Pinpoint the cell where the given text exists, returning its [X, Y] midpoint coordinate. 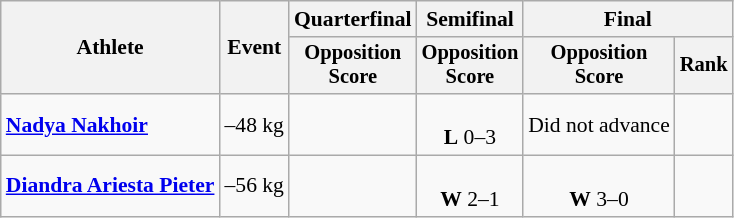
L 0–3 [470, 124]
Diandra Ariesta Pieter [110, 186]
Rank [704, 66]
Quarterfinal [353, 19]
Athlete [110, 48]
W 2–1 [470, 186]
Event [254, 48]
Nadya Nakhoir [110, 124]
Did not advance [599, 124]
Final [628, 19]
–56 kg [254, 186]
Semifinal [470, 19]
W 3–0 [599, 186]
–48 kg [254, 124]
